Return [x, y] of the center of cell containing provided text 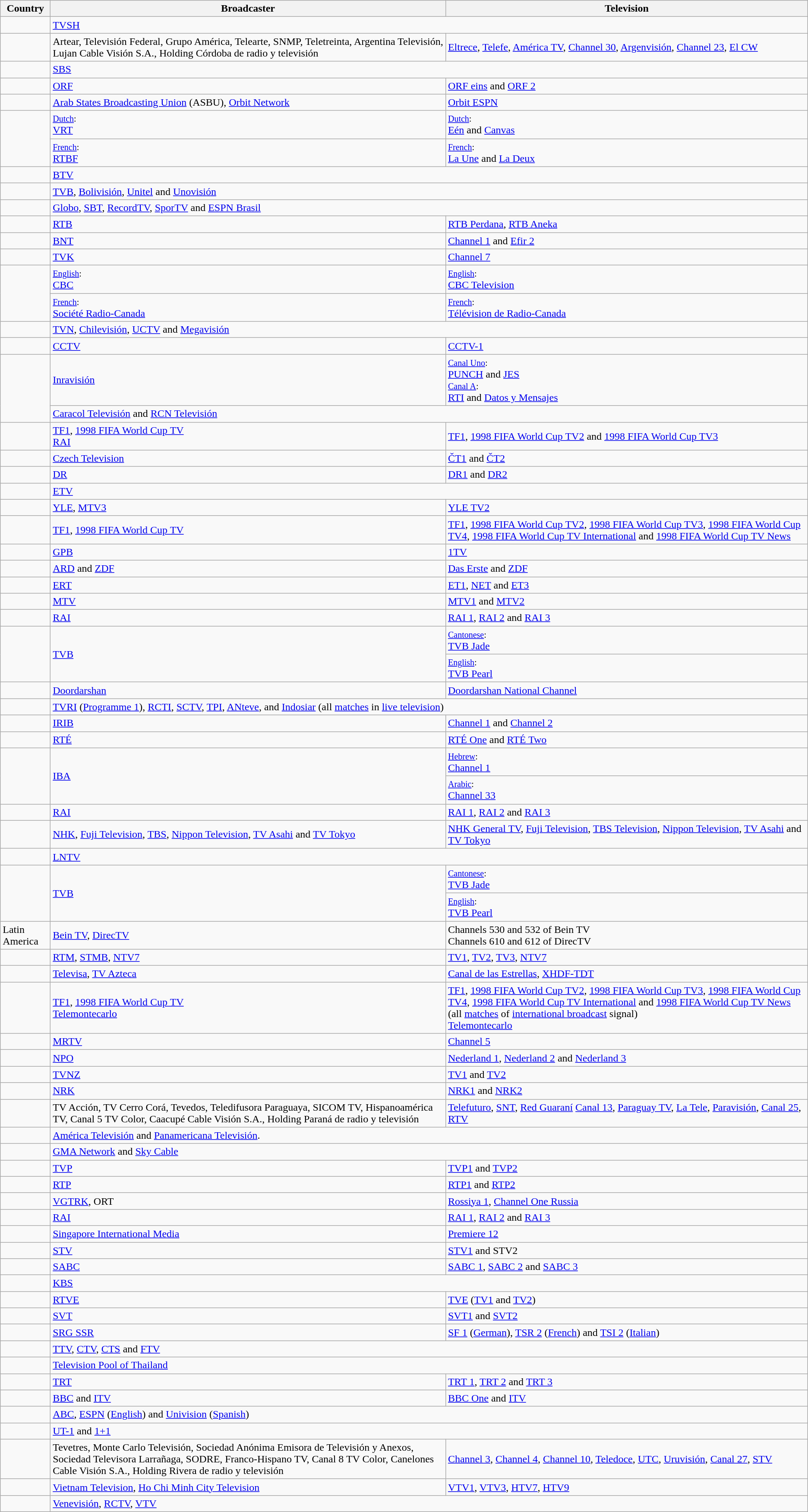
ARD and ZDF [248, 568]
KBS [429, 1283]
Caracol Televisión and RCN Televisión [429, 414]
NHK General TV, Fuji Television, TBS Television, Nippon Television, TV Asahi and TV Tokyo [627, 835]
Doordarshan [248, 690]
Channel 1 and Efir 2 [627, 240]
NRK1 and NRK2 [627, 1091]
ORF [248, 86]
English:CBC Television [627, 280]
TVE (TV1 and TV2) [627, 1300]
Globo, SBT, RecordTV, SporTV and ESPN Brasil [429, 208]
RTVE [248, 1300]
Channel 5 [627, 1042]
Inravisión [248, 380]
CCTV-1 [627, 346]
ČT1 and ČT2 [627, 458]
French:Télévision de Radio-Canada [627, 307]
DR1 and DR2 [627, 475]
SVT1 and SVT2 [627, 1316]
TRT 1, TRT 2 and TRT 3 [627, 1382]
TVB, Bolivisión, Unitel and Unovisión [429, 191]
French:La Une and La Deux [627, 153]
English:CBC [248, 280]
TVN, Chilevisión, UCTV and Megavisión [429, 330]
Channel 3, Channel 4, Channel 10, Teledoce, UTC, Uruvisión, Canal 27, STV [627, 1459]
Venevisión, RCTV, VTV [429, 1503]
Broadcaster [248, 9]
TV1 and TV2 [627, 1074]
BBC One and ITV [627, 1398]
ET1, NET and ET3 [627, 585]
Telefuturo, SNT, Red Guaraní Canal 13, Paraguay TV, La Tele, Paravisión, Canal 25, RTV [627, 1113]
French:RTBF [248, 153]
VGTRK, ORT [248, 1201]
Nederland 1, Nederland 2 and Nederland 3 [627, 1058]
Canal Uno:PUNCH and JESCanal A:RTI and Datos y Mensajes [627, 380]
Television [627, 9]
YLE TV2 [627, 507]
Bein TV, DirecTV [248, 935]
Latin America [25, 935]
MTV1 and MTV2 [627, 602]
MTV [248, 602]
TVK [248, 257]
TVSH [429, 25]
Dutch:VRT [248, 124]
TVP1 and TVP2 [627, 1168]
ORF eins and ORF 2 [627, 86]
CCTV [248, 346]
TVRI (Programme 1), RCTI, SCTV, TPI, ANteve, and Indosiar (all matches in live television) [429, 707]
BBC and ITV [248, 1398]
ERT [248, 585]
LNTV [429, 857]
Hebrew:Channel 1 [627, 762]
Eltrece, Telefe, América TV, Channel 30, Argenvisión, Channel 23, El CW [627, 47]
TRT [248, 1382]
TF1, 1998 FIFA World Cup TV2 and 1998 FIFA World Cup TV3 [627, 436]
SRG SSR [248, 1332]
IRIB [248, 723]
SABC [248, 1267]
GPB [248, 552]
Channel 1 and Channel 2 [627, 723]
Television Pool of Thailand [429, 1365]
RTP1 and RTP2 [627, 1184]
MRTV [248, 1042]
RTB [248, 224]
GMA Network and Sky Cable [429, 1152]
Country [25, 9]
ABC, ESPN (English) and Univision (Spanish) [429, 1414]
NHK, Fuji Television, TBS, Nippon Television, TV Asahi and TV Tokyo [248, 835]
Singapore International Media [248, 1234]
Canal de las Estrellas, XHDF-TDT [627, 974]
French:Société Radio-Canada [248, 307]
TF1, 1998 FIFA World Cup TV Telemontecarlo [248, 1008]
Dutch:Eén and Canvas [627, 124]
TVP [248, 1168]
Czech Television [248, 458]
SBS [429, 69]
América Televisión and Panamericana Televisión. [429, 1135]
TF1, 1998 FIFA World Cup TV2, 1998 FIFA World Cup TV3, 1998 FIFA World Cup TV4, 1998 FIFA World Cup TV International and 1998 FIFA World Cup TV News [627, 530]
Arab States Broadcasting Union (ASBU), Orbit Network [248, 102]
Vietnam Television, Ho Chi Minh City Television [248, 1487]
Channels 530 and 532 of Bein TVChannels 610 and 612 of DirecTV [627, 935]
SF 1 (German), TSR 2 (French) and TSI 2 (Italian) [627, 1332]
BNT [248, 240]
Arabic:Channel 33 [627, 790]
Channel 7 [627, 257]
Premiere 12 [627, 1234]
VTV1, VTV3, HTV7, HTV9 [627, 1487]
BTV [429, 175]
TF1, 1998 FIFA World Cup TV RAI [248, 436]
Televisa, TV Azteca [248, 974]
Rossiya 1, Channel One Russia [627, 1201]
Das Erste and ZDF [627, 568]
IBA [248, 776]
RTÉ [248, 740]
STV [248, 1250]
TTV, CTV, CTS and FTV [429, 1349]
RTÉ One and RTÉ Two [627, 740]
1TV [627, 552]
Orbit ESPN [627, 102]
NRK [248, 1091]
RTB Perdana, RTB Aneka [627, 224]
TVNZ [248, 1074]
UT-1 and 1+1 [429, 1431]
RTP [248, 1184]
SABC 1, SABC 2 and SABC 3 [627, 1267]
SVT [248, 1316]
Doordarshan National Channel [627, 690]
DR [248, 475]
YLE, MTV3 [248, 507]
NPO [248, 1058]
STV1 and STV2 [627, 1250]
ETV [429, 491]
TF1, 1998 FIFA World Cup TV [248, 530]
RTM, STMB, NTV7 [248, 958]
TV1, TV2, TV3, NTV7 [627, 958]
